Pinpoint the cell where the given text exists, returning its [X, Y] midpoint coordinate. 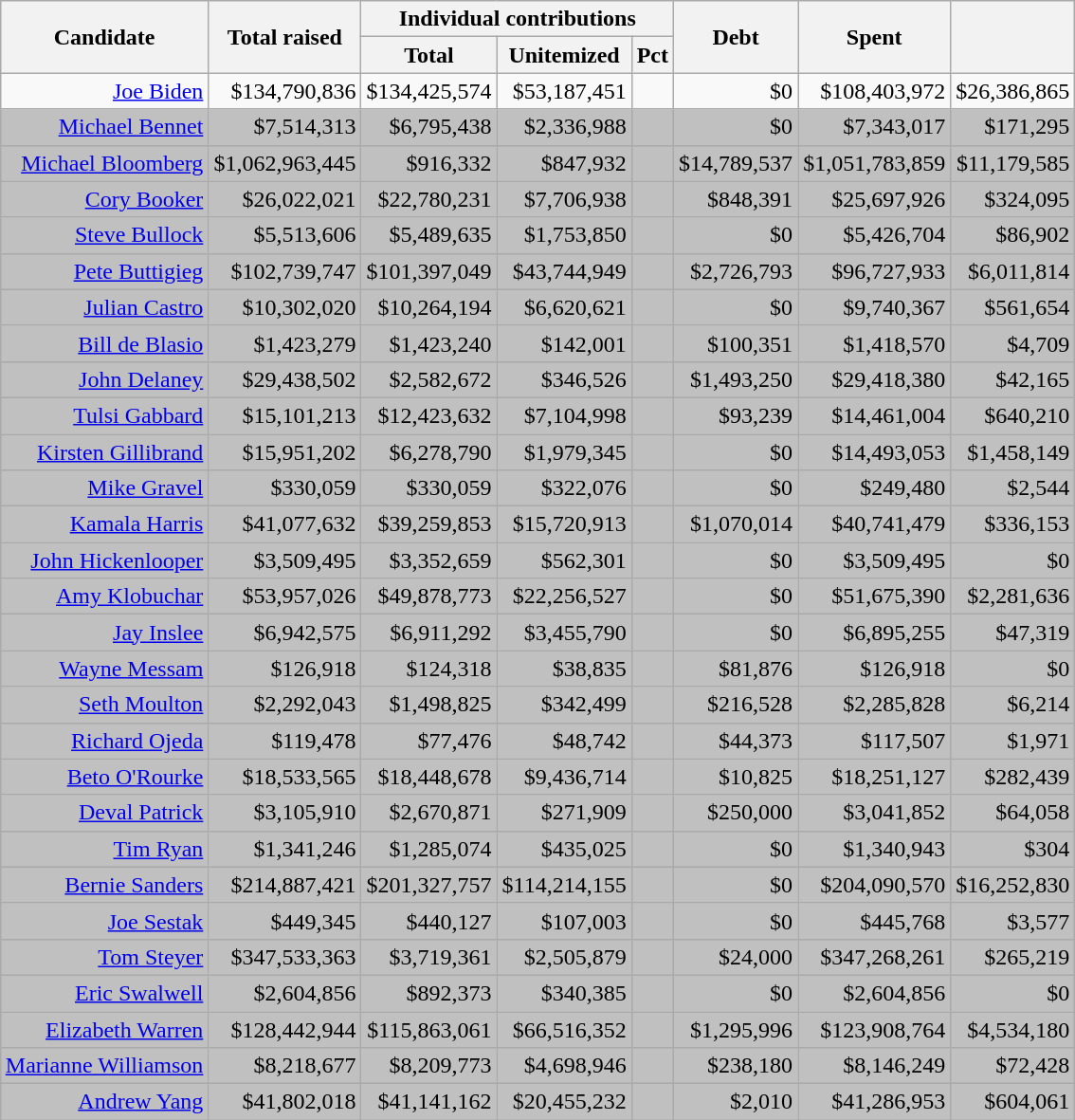
$4,698,946 [564, 1066]
$249,480 [874, 488]
$20,455,232 [564, 1102]
$18,533,565 [284, 777]
$134,425,574 [428, 91]
$1,423,279 [284, 343]
$93,239 [736, 415]
Richard Ojeda [104, 741]
$38,835 [564, 669]
$324,095 [1012, 199]
$340,385 [564, 993]
Marianne Williamson [104, 1066]
$2,292,043 [284, 705]
Beto O'Rourke [104, 777]
$1,285,074 [428, 849]
$3,455,790 [564, 633]
$1,070,014 [736, 524]
$6,214 [1012, 705]
$1,979,345 [564, 452]
$445,768 [874, 921]
$44,373 [736, 741]
$282,439 [1012, 777]
$250,000 [736, 813]
$2,582,672 [428, 379]
$51,675,390 [874, 597]
$81,876 [736, 669]
Tom Steyer [104, 957]
$1,493,250 [736, 379]
Kamala Harris [104, 524]
Michael Bloomberg [104, 163]
$435,025 [564, 849]
$22,780,231 [428, 199]
$346,526 [564, 379]
$848,391 [736, 199]
$2,285,828 [874, 705]
$14,493,053 [874, 452]
Cory Booker [104, 199]
Jay Inslee [104, 633]
Joe Sestak [104, 921]
$847,932 [564, 163]
$2,670,871 [428, 813]
$108,403,972 [874, 91]
$6,011,814 [1012, 271]
Joe Biden [104, 91]
Spent [874, 37]
$3,352,659 [428, 560]
Bill de Blasio [104, 343]
$77,476 [428, 741]
Candidate [104, 37]
Wayne Messam [104, 669]
$6,620,621 [564, 307]
$66,516,352 [564, 1029]
$16,252,830 [1012, 885]
$15,101,213 [284, 415]
$14,461,004 [874, 415]
Tulsi Gabbard [104, 415]
$5,513,606 [284, 235]
Kirsten Gillibrand [104, 452]
Steve Bullock [104, 235]
Bernie Sanders [104, 885]
$15,720,913 [564, 524]
$40,741,479 [874, 524]
$449,345 [284, 921]
Michael Bennet [104, 127]
$100,351 [736, 343]
$2,726,793 [736, 271]
$128,442,944 [284, 1029]
$1,423,240 [428, 343]
$3,577 [1012, 921]
$2,336,988 [564, 127]
$41,141,162 [428, 1102]
$15,951,202 [284, 452]
$107,003 [564, 921]
$9,740,367 [874, 307]
$8,209,773 [428, 1066]
$53,957,026 [284, 597]
$10,264,194 [428, 307]
$114,214,155 [564, 885]
Pct [652, 55]
$171,295 [1012, 127]
Unitemized [564, 55]
Mike Gravel [104, 488]
$14,789,537 [736, 163]
$1,418,570 [874, 343]
$2,010 [736, 1102]
$4,709 [1012, 343]
$9,436,714 [564, 777]
$1,062,963,445 [284, 163]
Debt [736, 37]
$201,327,757 [428, 885]
$604,061 [1012, 1102]
$6,895,255 [874, 633]
$1,458,149 [1012, 452]
$347,533,363 [284, 957]
$29,438,502 [284, 379]
$5,489,635 [428, 235]
$342,499 [564, 705]
Elizabeth Warren [104, 1029]
$53,187,451 [564, 91]
$204,090,570 [874, 885]
John Delaney [104, 379]
$42,165 [1012, 379]
$7,706,938 [564, 199]
$10,825 [736, 777]
$5,426,704 [874, 235]
$25,697,926 [874, 199]
$86,902 [1012, 235]
$29,418,380 [874, 379]
$41,077,632 [284, 524]
$1,971 [1012, 741]
$322,076 [564, 488]
$49,878,773 [428, 597]
$10,302,020 [284, 307]
$271,909 [564, 813]
$8,146,249 [874, 1066]
$115,863,061 [428, 1029]
$1,340,943 [874, 849]
Amy Klobuchar [104, 597]
$1,341,246 [284, 849]
Individual contributions [518, 19]
$7,343,017 [874, 127]
$119,478 [284, 741]
$6,942,575 [284, 633]
John Hickenlooper [104, 560]
Tim Ryan [104, 849]
$892,373 [428, 993]
Seth Moulton [104, 705]
$1,051,783,859 [874, 163]
$117,507 [874, 741]
$64,058 [1012, 813]
$561,654 [1012, 307]
Total raised [284, 37]
$22,256,527 [564, 597]
$6,278,790 [428, 452]
$916,332 [428, 163]
$216,528 [736, 705]
$8,218,677 [284, 1066]
$26,386,865 [1012, 91]
$123,908,764 [874, 1029]
$11,179,585 [1012, 163]
$142,001 [564, 343]
$48,742 [564, 741]
$238,180 [736, 1066]
$18,448,678 [428, 777]
$562,301 [564, 560]
Eric Swalwell [104, 993]
$214,887,421 [284, 885]
$7,514,313 [284, 127]
Pete Buttigieg [104, 271]
$102,739,747 [284, 271]
Total [428, 55]
$101,397,049 [428, 271]
$1,498,825 [428, 705]
$4,534,180 [1012, 1029]
$2,544 [1012, 488]
$72,428 [1012, 1066]
$304 [1012, 849]
$3,719,361 [428, 957]
$26,022,021 [284, 199]
$124,318 [428, 669]
Deval Patrick [104, 813]
$39,259,853 [428, 524]
Julian Castro [104, 307]
$2,281,636 [1012, 597]
$96,727,933 [874, 271]
$440,127 [428, 921]
$336,153 [1012, 524]
$1,753,850 [564, 235]
$12,423,632 [428, 415]
$41,286,953 [874, 1102]
$1,295,996 [736, 1029]
$6,911,292 [428, 633]
$41,802,018 [284, 1102]
$2,505,879 [564, 957]
$18,251,127 [874, 777]
$47,319 [1012, 633]
$3,041,852 [874, 813]
$265,219 [1012, 957]
$3,105,910 [284, 813]
$347,268,261 [874, 957]
$134,790,836 [284, 91]
$640,210 [1012, 415]
$24,000 [736, 957]
Andrew Yang [104, 1102]
$43,744,949 [564, 271]
$6,795,438 [428, 127]
$7,104,998 [564, 415]
